For the text-containing cell, return its midpoint in (X, Y) coordinate format. 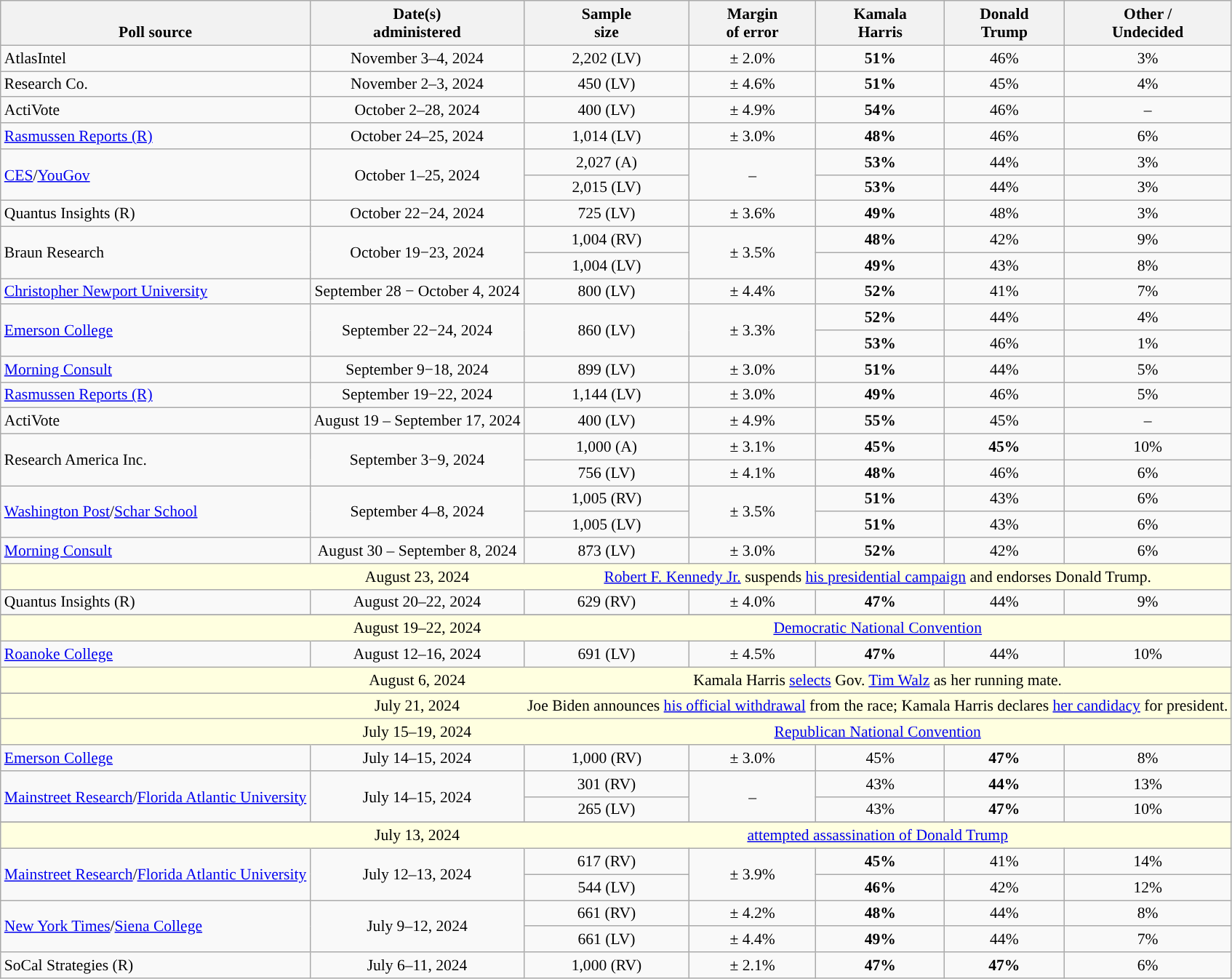
July 15–19, 2024 (417, 732)
1,014 (LV) (607, 136)
± 4.6% (752, 84)
Marginof error (752, 23)
899 (LV) (607, 369)
450 (LV) (607, 84)
661 (RV) (607, 914)
November 3–4, 2024 (417, 58)
July 6–11, 2024 (417, 965)
Roanoke College (156, 655)
± 3.3% (752, 330)
September 4–8, 2024 (417, 512)
1% (1148, 343)
Democratic National Convention (879, 628)
55% (880, 421)
860 (LV) (607, 330)
1,005 (LV) (607, 525)
301 (RV) (607, 784)
Washington Post/Schar School (156, 512)
August 19 – September 17, 2024 (417, 421)
± 4.1% (752, 473)
± 4.0% (752, 602)
July 13, 2024 (417, 836)
Research America Inc. (156, 460)
CES/YouGov (156, 175)
756 (LV) (607, 473)
544 (LV) (607, 887)
Braun Research (156, 253)
attempted assassination of Donald Trump (879, 836)
± 4.5% (752, 655)
September 22−24, 2024 (417, 330)
Samplesize (607, 23)
October 24–25, 2024 (417, 136)
Poll source (156, 23)
November 2–3, 2024 (417, 84)
1,005 (RV) (607, 499)
July 21, 2024 (417, 706)
September 28 − October 4, 2024 (417, 292)
July 12–13, 2024 (417, 874)
2,027 (A) (607, 162)
September 3−9, 2024 (417, 460)
August 30 – September 8, 2024 (417, 551)
SoCal Strategies (R) (156, 965)
August 23, 2024 (417, 577)
Date(s)administered (417, 23)
12% (1148, 887)
DonaldTrump (1004, 23)
1,000 (A) (607, 447)
14% (1148, 862)
August 20–22, 2024 (417, 602)
629 (RV) (607, 602)
September 9−18, 2024 (417, 369)
Research Co. (156, 84)
Joe Biden announces his official withdrawal from the race; Kamala Harris declares her candidacy for president. (879, 706)
AtlasIntel (156, 58)
617 (RV) (607, 862)
± 4.2% (752, 914)
691 (LV) (607, 655)
August 12–16, 2024 (417, 655)
1,144 (LV) (607, 395)
2,015 (LV) (607, 188)
September 19−22, 2024 (417, 395)
1,004 (RV) (607, 240)
265 (LV) (607, 810)
October 22−24, 2024 (417, 214)
± 3.6% (752, 214)
2,202 (LV) (607, 58)
August 6, 2024 (417, 680)
661 (LV) (607, 940)
13% (1148, 784)
1,004 (LV) (607, 265)
October 1–25, 2024 (417, 175)
July 9–12, 2024 (417, 927)
± 3.9% (752, 874)
Kamala Harris selects Gov. Tim Walz as her running mate. (879, 680)
800 (LV) (607, 292)
October 2–28, 2024 (417, 111)
873 (LV) (607, 551)
Christopher Newport University (156, 292)
KamalaHarris (880, 23)
725 (LV) (607, 214)
54% (880, 111)
August 19–22, 2024 (417, 628)
Robert F. Kennedy Jr. suspends his presidential campaign and endorses Donald Trump. (879, 577)
± 2.1% (752, 965)
Other /Undecided (1148, 23)
Republican National Convention (879, 732)
± 2.0% (752, 58)
± 3.1% (752, 447)
New York Times/Siena College (156, 927)
October 19−23, 2024 (417, 253)
